Scan for the cell matching the given text and deliver its [X, Y] coordinate at center. 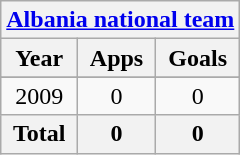
Goals [197, 58]
Apps [117, 58]
Albania national team [120, 20]
Total [40, 134]
2009 [40, 96]
Year [40, 58]
